Return the [x, y] coordinate for the center point of the cell that contains the specified text.  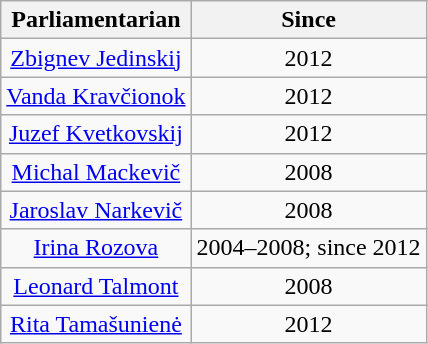
2004–2008; since 2012 [308, 248]
Zbignev Jedinskij [96, 58]
Juzef Kvetkovskij [96, 134]
Parliamentarian [96, 20]
Jaroslav Narkevič [96, 210]
Rita Tamašunienė [96, 324]
Vanda Kravčionok [96, 96]
Michal Mackevič [96, 172]
Irina Rozova [96, 248]
Leonard Talmont [96, 286]
Since [308, 20]
